Extract the [X, Y] coordinate from the center of the cell holding the provided text.  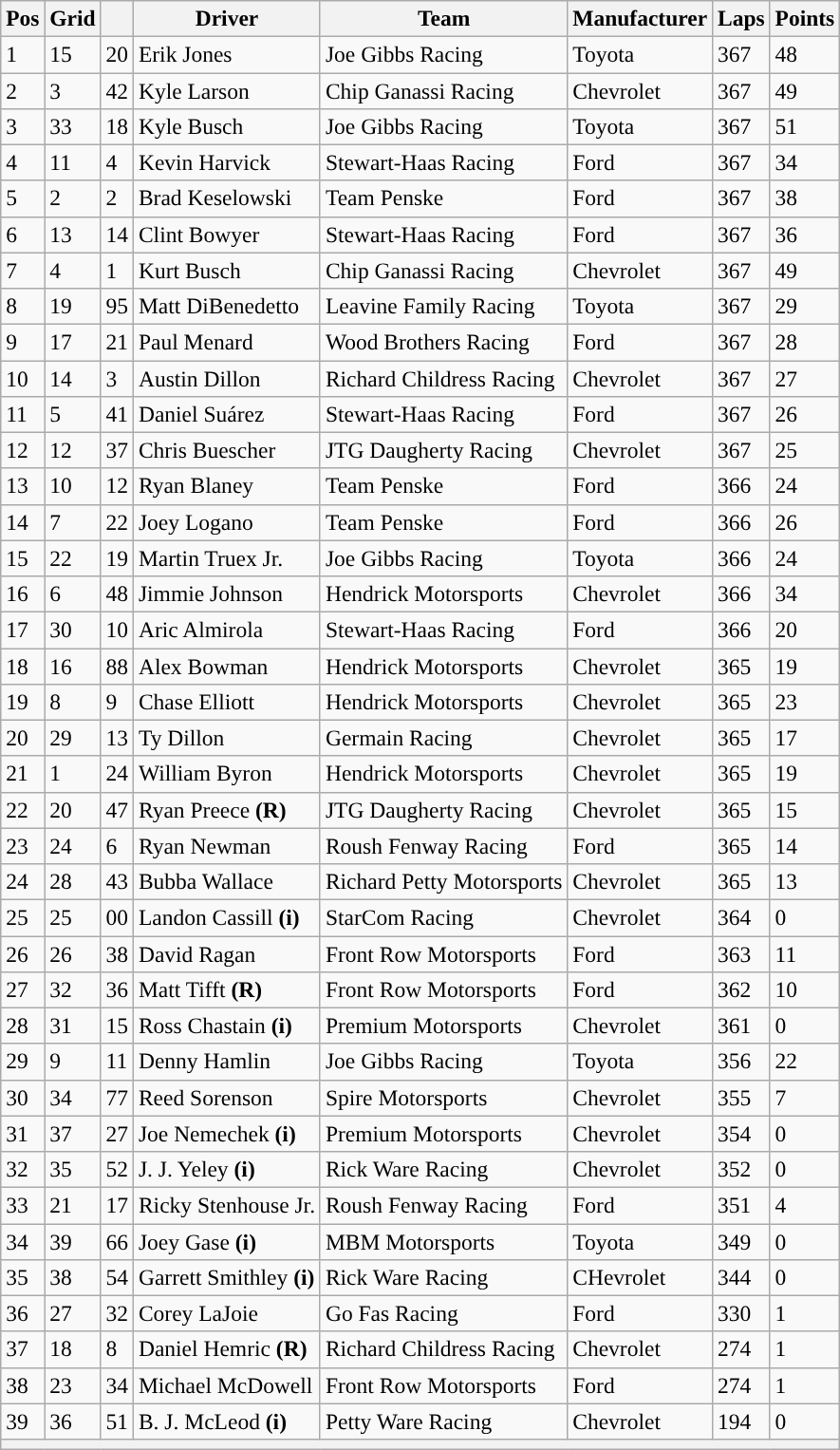
William Byron [226, 774]
Pos [23, 18]
Germain Racing [443, 738]
Chris Buescher [226, 450]
Ricky Stenhouse Jr. [226, 1205]
Spire Motorsports [443, 1098]
361 [742, 1026]
MBM Motorsports [443, 1241]
Leavine Family Racing [443, 306]
Denny Hamlin [226, 1062]
J. J. Yeley (i) [226, 1169]
Laps [742, 18]
354 [742, 1134]
Aric Almirola [226, 630]
52 [117, 1169]
00 [117, 917]
Points [805, 18]
Daniel Hemric (R) [226, 1349]
Team [443, 18]
Richard Petty Motorsports [443, 881]
356 [742, 1062]
Erik Jones [226, 54]
Go Fas Racing [443, 1313]
330 [742, 1313]
Wood Brothers Racing [443, 342]
Joey Gase (i) [226, 1241]
Bubba Wallace [226, 881]
B. J. McLeod (i) [226, 1422]
Brad Keselowski [226, 198]
349 [742, 1241]
54 [117, 1277]
Driver [226, 18]
Ty Dillon [226, 738]
42 [117, 90]
77 [117, 1098]
Austin Dillon [226, 378]
Alex Bowman [226, 666]
355 [742, 1098]
47 [117, 810]
Matt Tifft (R) [226, 989]
Kyle Busch [226, 126]
Garrett Smithley (i) [226, 1277]
Reed Sorenson [226, 1098]
Ross Chastain (i) [226, 1026]
Matt DiBenedetto [226, 306]
364 [742, 917]
Clint Bowyer [226, 235]
351 [742, 1205]
363 [742, 953]
362 [742, 989]
David Ragan [226, 953]
Landon Cassill (i) [226, 917]
344 [742, 1277]
41 [117, 414]
Chase Elliott [226, 702]
Daniel Suárez [226, 414]
Joey Logano [226, 522]
95 [117, 306]
Ryan Preece (R) [226, 810]
Petty Ware Racing [443, 1422]
StarCom Racing [443, 917]
Jimmie Johnson [226, 593]
Ryan Newman [226, 846]
88 [117, 666]
Kurt Busch [226, 271]
194 [742, 1422]
Manufacturer [640, 18]
CHevrolet [640, 1277]
352 [742, 1169]
43 [117, 881]
Ryan Blaney [226, 486]
Grid [72, 18]
Paul Menard [226, 342]
Kyle Larson [226, 90]
Corey LaJoie [226, 1313]
Martin Truex Jr. [226, 558]
Kevin Harvick [226, 162]
Joe Nemechek (i) [226, 1134]
Michael McDowell [226, 1385]
66 [117, 1241]
